Scan for the cell matching the given text and deliver its [x, y] coordinate at center. 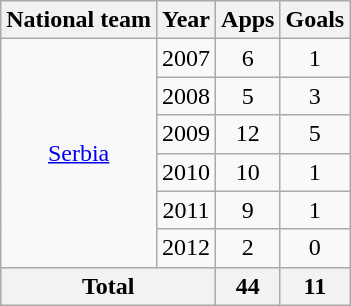
2007 [186, 58]
0 [315, 248]
12 [248, 134]
3 [315, 96]
2009 [186, 134]
Apps [248, 20]
2012 [186, 248]
2 [248, 248]
2010 [186, 172]
10 [248, 172]
2011 [186, 210]
National team [79, 20]
2008 [186, 96]
Serbia [79, 153]
44 [248, 286]
11 [315, 286]
9 [248, 210]
Total [108, 286]
Year [186, 20]
6 [248, 58]
Goals [315, 20]
